Find where the given text appears and provide that cell's center as (x, y) coordinate. 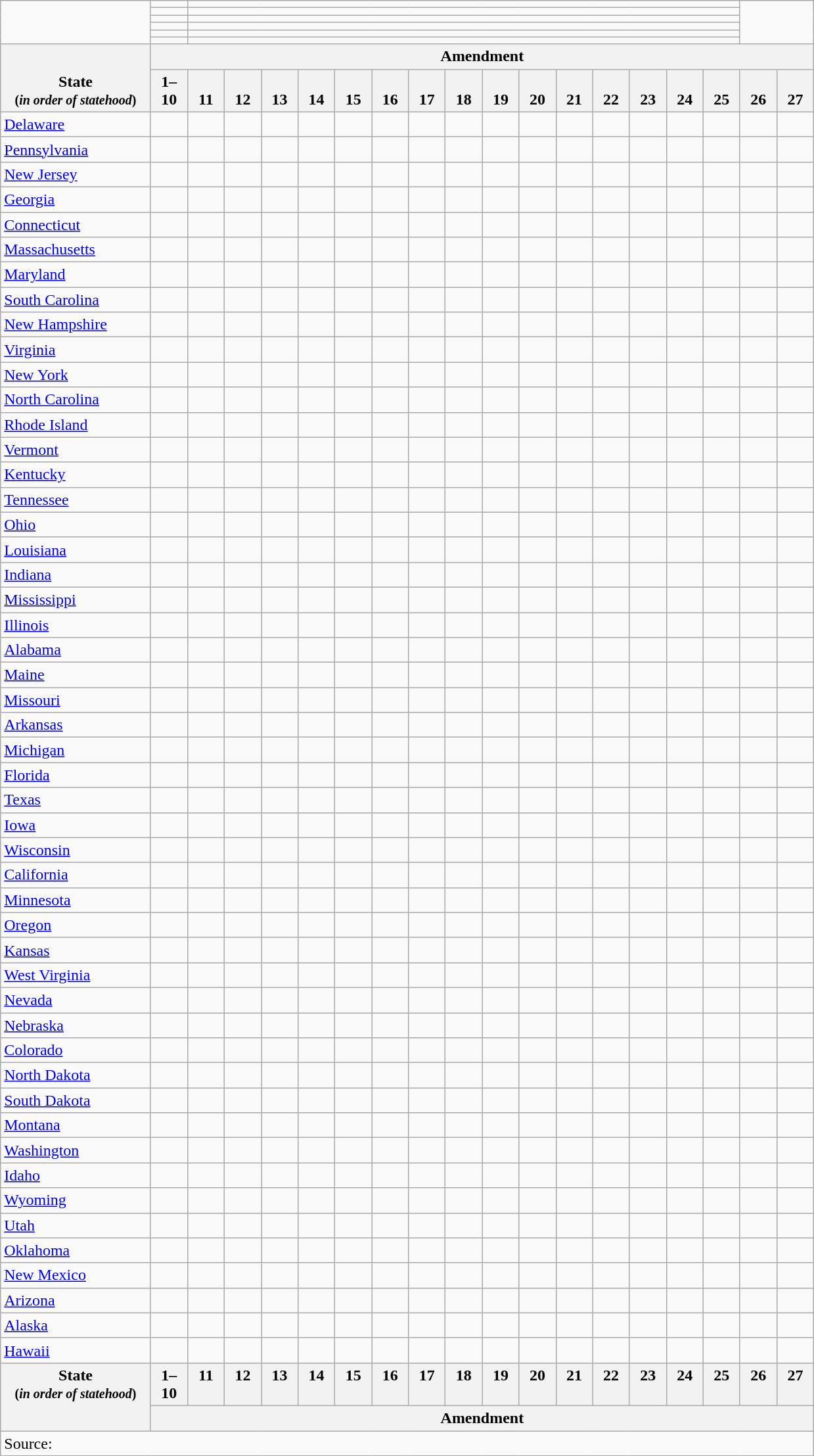
Hawaii (76, 1350)
Rhode Island (76, 425)
Michigan (76, 750)
Kentucky (76, 475)
Arizona (76, 1300)
West Virginia (76, 975)
California (76, 875)
Arkansas (76, 725)
New Jersey (76, 174)
Nevada (76, 1000)
Alabama (76, 650)
Louisiana (76, 550)
Nebraska (76, 1025)
South Carolina (76, 300)
Oklahoma (76, 1250)
Virginia (76, 350)
Vermont (76, 450)
South Dakota (76, 1100)
New Mexico (76, 1275)
Alaska (76, 1325)
Missouri (76, 700)
Oregon (76, 925)
Source: (407, 1443)
Idaho (76, 1175)
Kansas (76, 950)
Indiana (76, 575)
Tennessee (76, 500)
Maine (76, 675)
Florida (76, 775)
Colorado (76, 1050)
Iowa (76, 825)
Mississippi (76, 599)
Pennsylvania (76, 149)
Ohio (76, 525)
North Dakota (76, 1075)
Montana (76, 1125)
Illinois (76, 625)
Utah (76, 1225)
North Carolina (76, 400)
Georgia (76, 199)
Wyoming (76, 1200)
Minnesota (76, 900)
New Hampshire (76, 325)
New York (76, 375)
Connecticut (76, 224)
Washington (76, 1150)
Texas (76, 800)
Maryland (76, 275)
Wisconsin (76, 850)
Delaware (76, 124)
Massachusetts (76, 250)
